Provide the [x, y] coordinate of the cell's center where the given text is located.  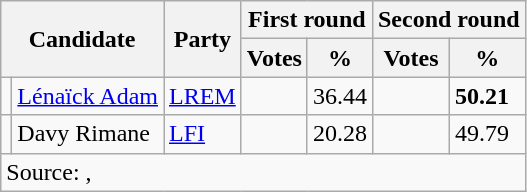
36.44 [340, 96]
49.79 [487, 134]
Lénaïck Adam [88, 96]
Second round [448, 20]
50.21 [487, 96]
Davy Rimane [88, 134]
Source: , [263, 172]
LFI [203, 134]
20.28 [340, 134]
First round [306, 20]
Party [203, 39]
LREM [203, 96]
Candidate [82, 39]
